Scan for the cell matching the given text and deliver its (x, y) coordinate at center. 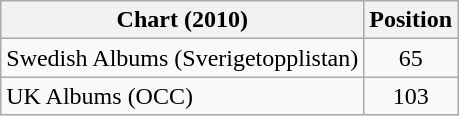
Position (411, 20)
103 (411, 96)
Swedish Albums (Sverigetopplistan) (182, 58)
65 (411, 58)
UK Albums (OCC) (182, 96)
Chart (2010) (182, 20)
